Detect which cell encompasses the target text, then output its [x, y] center coordinate. 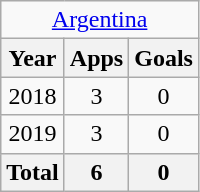
Argentina [100, 20]
Total [33, 172]
2018 [33, 96]
Goals [164, 58]
Apps [96, 58]
2019 [33, 134]
6 [96, 172]
Year [33, 58]
